For the text-containing cell, return its midpoint in (x, y) coordinate format. 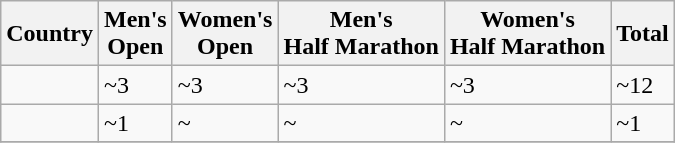
Men'sOpen (135, 34)
Men'sHalf Marathon (361, 34)
Country (50, 34)
Women'sOpen (225, 34)
~12 (643, 85)
Total (643, 34)
Women'sHalf Marathon (527, 34)
